Extract the (x, y) coordinate from the center of the cell holding the provided text.  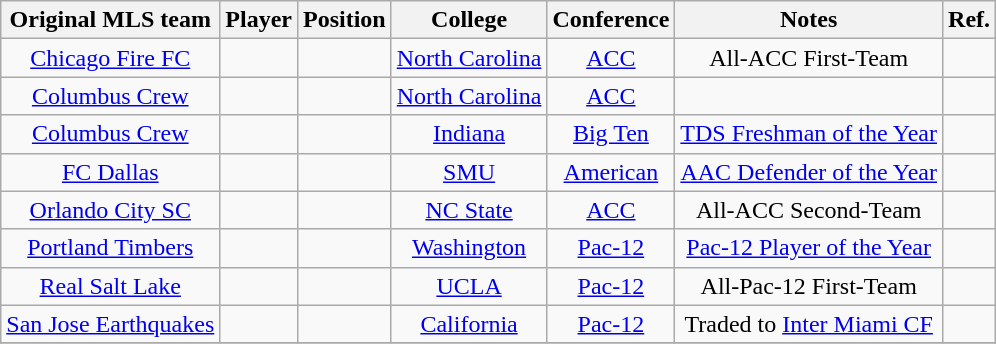
Chicago Fire FC (110, 58)
Position (344, 20)
Orlando City SC (110, 210)
Pac-12 Player of the Year (809, 248)
NC State (469, 210)
All-ACC First-Team (809, 58)
Notes (809, 20)
FC Dallas (110, 172)
All-Pac-12 First-Team (809, 286)
Ref. (970, 20)
American (611, 172)
College (469, 20)
Big Ten (611, 134)
SMU (469, 172)
Original MLS team (110, 20)
Traded to Inter Miami CF (809, 324)
San Jose Earthquakes (110, 324)
Washington (469, 248)
UCLA (469, 286)
Conference (611, 20)
Portland Timbers (110, 248)
California (469, 324)
Real Salt Lake (110, 286)
All-ACC Second-Team (809, 210)
Indiana (469, 134)
TDS Freshman of the Year (809, 134)
Player (259, 20)
AAC Defender of the Year (809, 172)
